Return the [x, y] coordinate for the center point of the cell that contains the specified text.  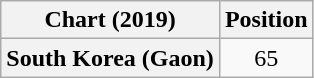
South Korea (Gaon) [110, 58]
Chart (2019) [110, 20]
Position [266, 20]
65 [266, 58]
